From the cell containing the given text, extract its center point as (x, y) coordinate. 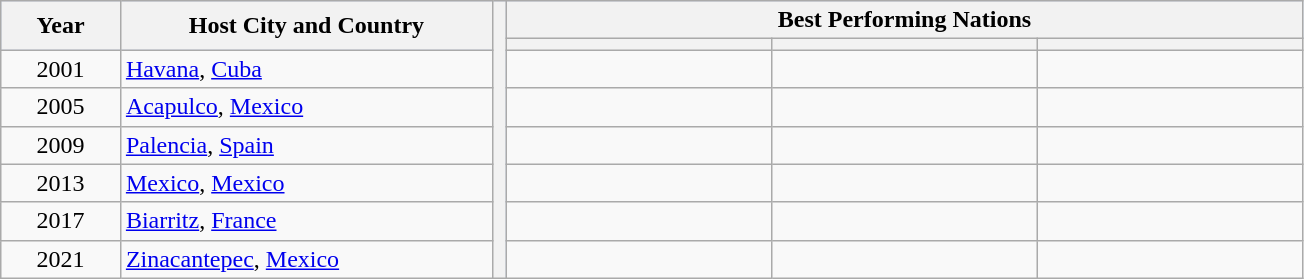
Year (61, 26)
2013 (61, 183)
2005 (61, 107)
Biarritz, France (306, 221)
Host City and Country (306, 26)
Best Performing Nations (904, 20)
Havana, Cuba (306, 69)
Zinacantepec, Mexico (306, 259)
Acapulco, Mexico (306, 107)
Palencia, Spain (306, 145)
2009 (61, 145)
2017 (61, 221)
2021 (61, 259)
Mexico, Mexico (306, 183)
2001 (61, 69)
